Return the [x, y] coordinate for the center point of the cell that contains the specified text.  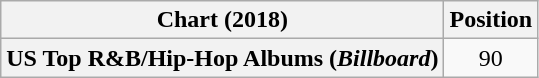
Chart (2018) [222, 20]
90 [491, 58]
US Top R&B/Hip-Hop Albums (Billboard) [222, 58]
Position [491, 20]
